From the cell containing the given text, extract its center point as (X, Y) coordinate. 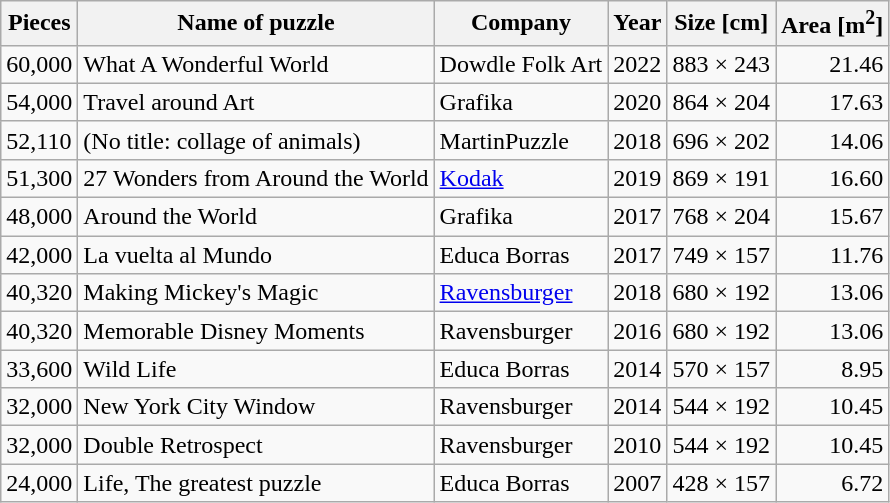
16.60 (832, 178)
52,110 (40, 140)
48,000 (40, 217)
33,600 (40, 369)
La vuelta al Mundo (256, 255)
11.76 (832, 255)
570 × 157 (722, 369)
27 Wonders from Around the World (256, 178)
Double Retrospect (256, 445)
2019 (638, 178)
24,000 (40, 483)
51,300 (40, 178)
2010 (638, 445)
696 × 202 (722, 140)
Dowdle Folk Art (521, 64)
Size [cm] (722, 24)
2022 (638, 64)
2020 (638, 102)
What A Wonderful World (256, 64)
864 × 204 (722, 102)
42,000 (40, 255)
Memorable Disney Moments (256, 331)
Around the World (256, 217)
Life, The greatest puzzle (256, 483)
14.06 (832, 140)
2016 (638, 331)
869 × 191 (722, 178)
8.95 (832, 369)
60,000 (40, 64)
Wild Life (256, 369)
Kodak (521, 178)
Name of puzzle (256, 24)
21.46 (832, 64)
17.63 (832, 102)
15.67 (832, 217)
2007 (638, 483)
(No title: collage of animals) (256, 140)
Pieces (40, 24)
Area [m2] (832, 24)
54,000 (40, 102)
749 × 157 (722, 255)
883 × 243 (722, 64)
MartinPuzzle (521, 140)
6.72 (832, 483)
Year (638, 24)
Making Mickey's Magic (256, 293)
New York City Window (256, 407)
Company (521, 24)
768 × 204 (722, 217)
428 × 157 (722, 483)
Travel around Art (256, 102)
